Pinpoint the cell where the given text exists, returning its [x, y] midpoint coordinate. 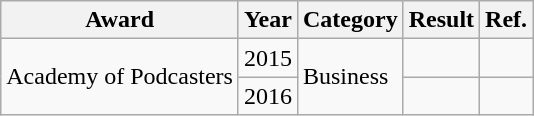
Business [350, 77]
2015 [268, 58]
Award [120, 20]
Academy of Podcasters [120, 77]
Category [350, 20]
Result [441, 20]
Year [268, 20]
2016 [268, 96]
Ref. [506, 20]
